Scan for the cell matching the given text and deliver its (X, Y) coordinate at center. 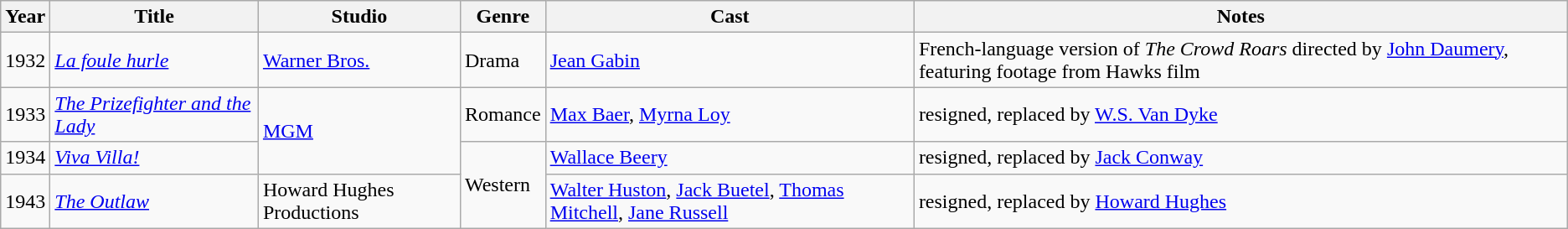
Max Baer, Myrna Loy (730, 114)
resigned, replaced by W.S. Van Dyke (1240, 114)
1933 (25, 114)
The Prizefighter and the Lady (154, 114)
La foule hurle (154, 60)
Walter Huston, Jack Buetel, Thomas Mitchell, Jane Russell (730, 201)
1943 (25, 201)
1934 (25, 158)
resigned, replaced by Howard Hughes (1240, 201)
French-language version of The Crowd Roars directed by John Daumery, featuring footage from Hawks film (1240, 60)
Wallace Beery (730, 158)
Title (154, 17)
Viva Villa! (154, 158)
Western (503, 185)
Jean Gabin (730, 60)
Warner Bros. (358, 60)
MGM (358, 131)
Romance (503, 114)
Genre (503, 17)
Studio (358, 17)
Cast (730, 17)
resigned, replaced by Jack Conway (1240, 158)
1932 (25, 60)
Year (25, 17)
The Outlaw (154, 201)
Drama (503, 60)
Notes (1240, 17)
Howard Hughes Productions (358, 201)
